Determine the (X, Y) coordinate at the center of the cell enclosing the given text.  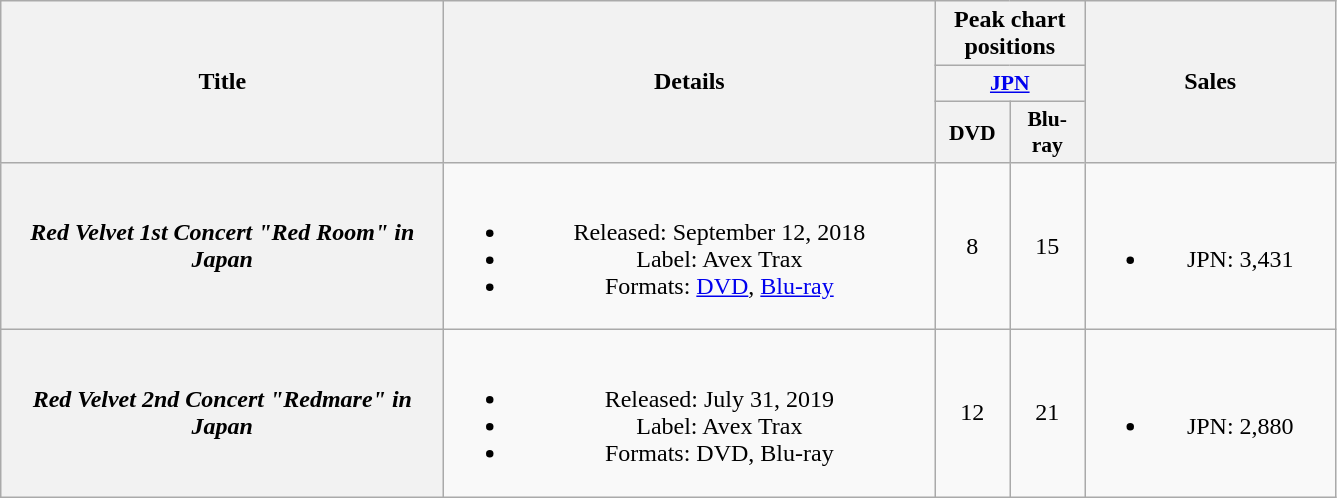
Peak chart positions (1010, 34)
JPN: 3,431 (1210, 246)
12 (972, 414)
Blu-ray (1048, 132)
Released: July 31, 2019Label: Avex TraxFormats: DVD, Blu-ray (690, 414)
Red Velvet 2nd Concert "Redmare" in Japan (222, 414)
21 (1048, 414)
Details (690, 82)
JPN (1010, 84)
Released: September 12, 2018Label: Avex TraxFormats: DVD, Blu-ray (690, 246)
Title (222, 82)
Sales (1210, 82)
DVD (972, 132)
15 (1048, 246)
8 (972, 246)
JPN: 2,880 (1210, 414)
Red Velvet 1st Concert "Red Room" in Japan (222, 246)
